Return [X, Y] of the center of cell containing provided text 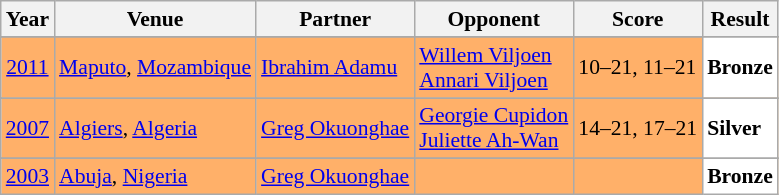
Algiers, Algeria [155, 128]
Georgie Cupidon Juliette Ah-Wan [494, 128]
10–21, 11–21 [638, 68]
Result [740, 19]
Partner [335, 19]
2003 [28, 177]
Abuja, Nigeria [155, 177]
Opponent [494, 19]
Willem Viljoen Annari Viljoen [494, 68]
Venue [155, 19]
Maputo, Mozambique [155, 68]
Silver [740, 128]
2007 [28, 128]
14–21, 17–21 [638, 128]
Ibrahim Adamu [335, 68]
Score [638, 19]
2011 [28, 68]
Year [28, 19]
